Return the [X, Y] coordinate for the center point of the cell that contains the specified text.  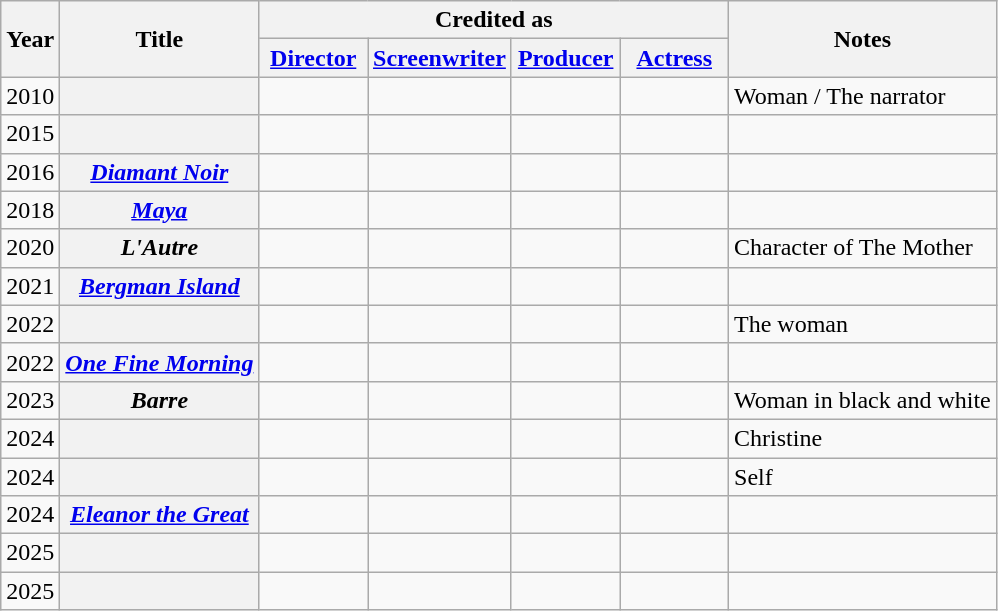
Character of The Mother [863, 248]
Christine [863, 438]
Screenwriter [440, 58]
Producer [566, 58]
2023 [30, 400]
2018 [30, 210]
Diamant Noir [160, 172]
Director [314, 58]
2016 [30, 172]
Eleanor the Great [160, 515]
Woman in black and white [863, 400]
Actress [674, 58]
One Fine Morning [160, 362]
2010 [30, 96]
Notes [863, 39]
2020 [30, 248]
Self [863, 477]
Bergman Island [160, 286]
Year [30, 39]
Credited as [494, 20]
Woman / The narrator [863, 96]
L'Autre [160, 248]
Barre [160, 400]
2015 [30, 134]
Maya [160, 210]
2021 [30, 286]
The woman [863, 324]
Title [160, 39]
